Search for the cell housing the specified text and yield its [x, y] center coordinate. 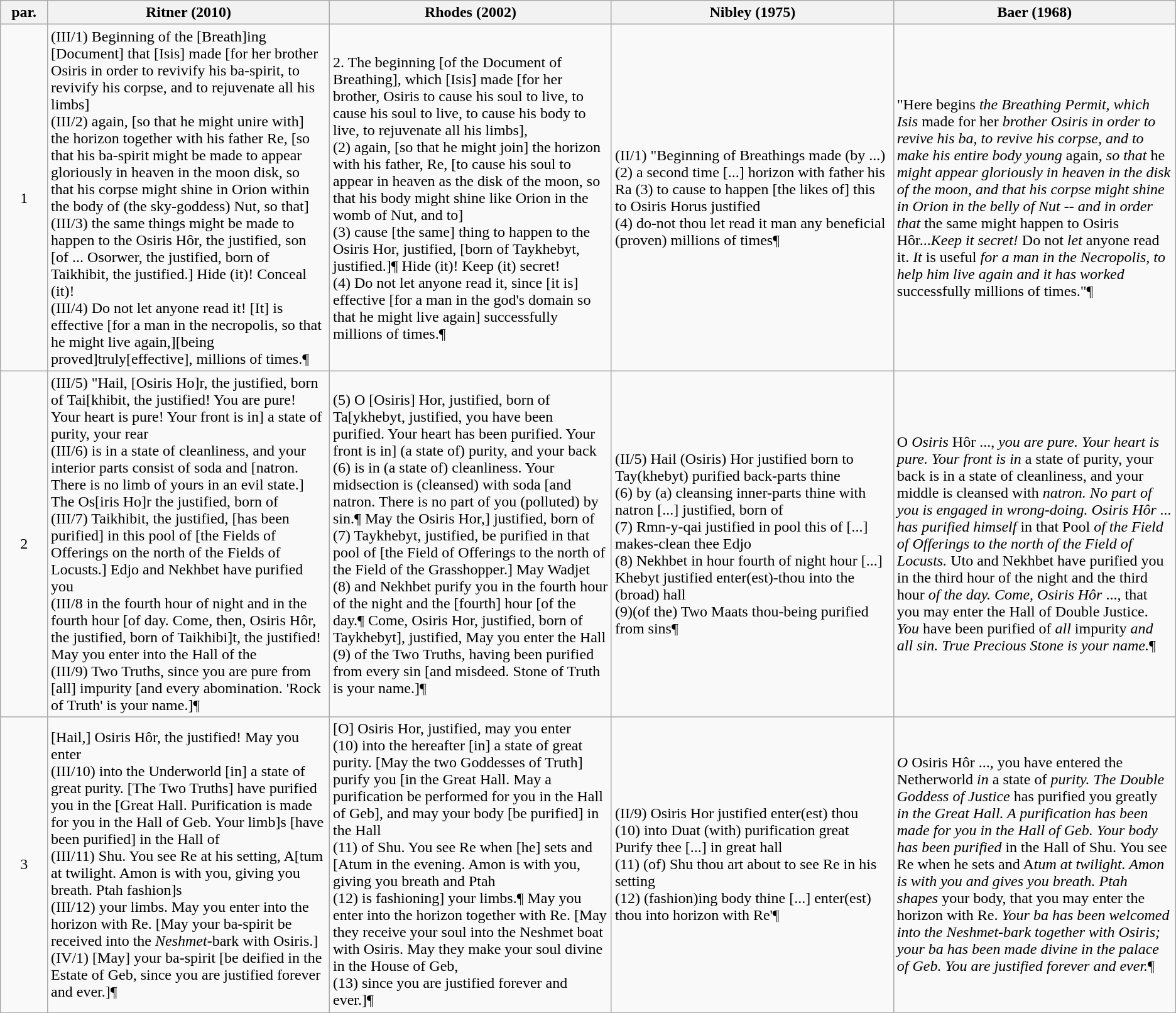
par. [24, 13]
Nibley (1975) [753, 13]
2 [24, 544]
1 [24, 197]
Baer (1968) [1034, 13]
3 [24, 865]
Rhodes (2002) [470, 13]
Ritner (2010) [188, 13]
